Extract the (X, Y) coordinate from the center of the cell holding the provided text.  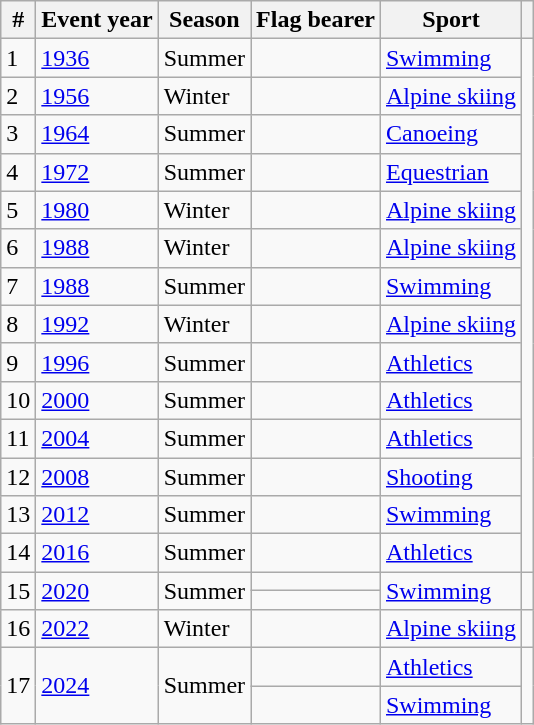
1992 (97, 324)
11 (18, 438)
1964 (97, 134)
Season (204, 20)
7 (18, 286)
2016 (97, 553)
1972 (97, 172)
2020 (97, 591)
3 (18, 134)
2022 (97, 629)
2004 (97, 438)
10 (18, 400)
16 (18, 629)
Equestrian (450, 172)
2000 (97, 400)
1980 (97, 210)
# (18, 20)
2012 (97, 515)
4 (18, 172)
Event year (97, 20)
2008 (97, 477)
2 (18, 96)
15 (18, 591)
9 (18, 362)
Flag bearer (316, 20)
5 (18, 210)
6 (18, 248)
8 (18, 324)
1956 (97, 96)
13 (18, 515)
Canoeing (450, 134)
1 (18, 58)
1996 (97, 362)
14 (18, 553)
Sport (450, 20)
1936 (97, 58)
17 (18, 686)
Shooting (450, 477)
2024 (97, 686)
12 (18, 477)
